Extract the (x, y) coordinate from the center of the cell holding the provided text.  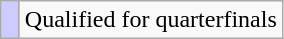
Qualified for quarterfinals (150, 20)
